Provide the (x, y) coordinate of the cell's center where the given text is located.  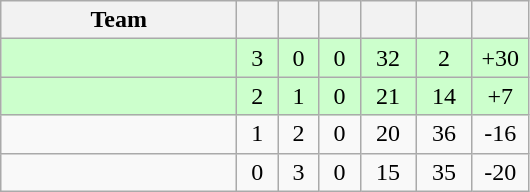
+30 (500, 58)
Team (119, 20)
-16 (500, 134)
20 (388, 134)
21 (388, 96)
36 (444, 134)
+7 (500, 96)
32 (388, 58)
-20 (500, 172)
15 (388, 172)
35 (444, 172)
14 (444, 96)
